Provide the [X, Y] coordinate of the cell's center where the given text is located.  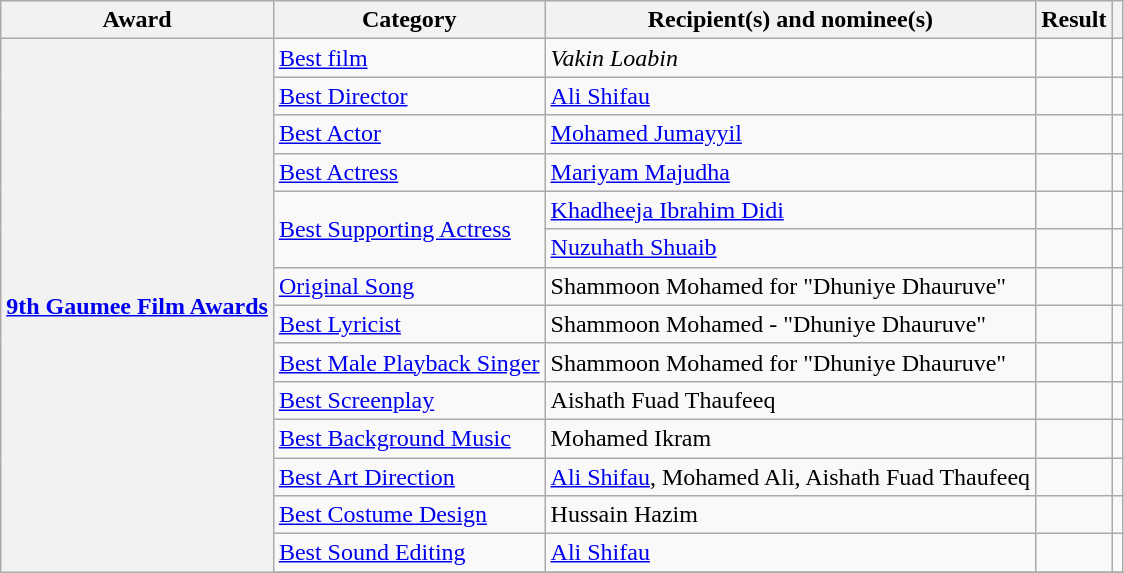
Khadheeja Ibrahim Didi [790, 210]
Vakin Loabin [790, 58]
Best film [409, 58]
Hussain Hazim [790, 515]
Recipient(s) and nominee(s) [790, 20]
Best Male Playback Singer [409, 362]
Best Supporting Actress [409, 229]
9th Gaumee Film Awards [138, 306]
Ali Shifau, Mohamed Ali, Aishath Fuad Thaufeeq [790, 477]
Award [138, 20]
Best Director [409, 96]
Category [409, 20]
Best Sound Editing [409, 553]
Mariyam Majudha [790, 172]
Nuzuhath Shuaib [790, 248]
Original Song [409, 286]
Best Background Music [409, 438]
Best Art Direction [409, 477]
Best Lyricist [409, 324]
Best Actress [409, 172]
Result [1074, 20]
Aishath Fuad Thaufeeq [790, 400]
Mohamed Jumayyil [790, 134]
Best Actor [409, 134]
Shammoon Mohamed - "Dhuniye Dhauruve" [790, 324]
Mohamed Ikram [790, 438]
Best Costume Design [409, 515]
Best Screenplay [409, 400]
